Scan for the cell matching the given text and deliver its [X, Y] coordinate at center. 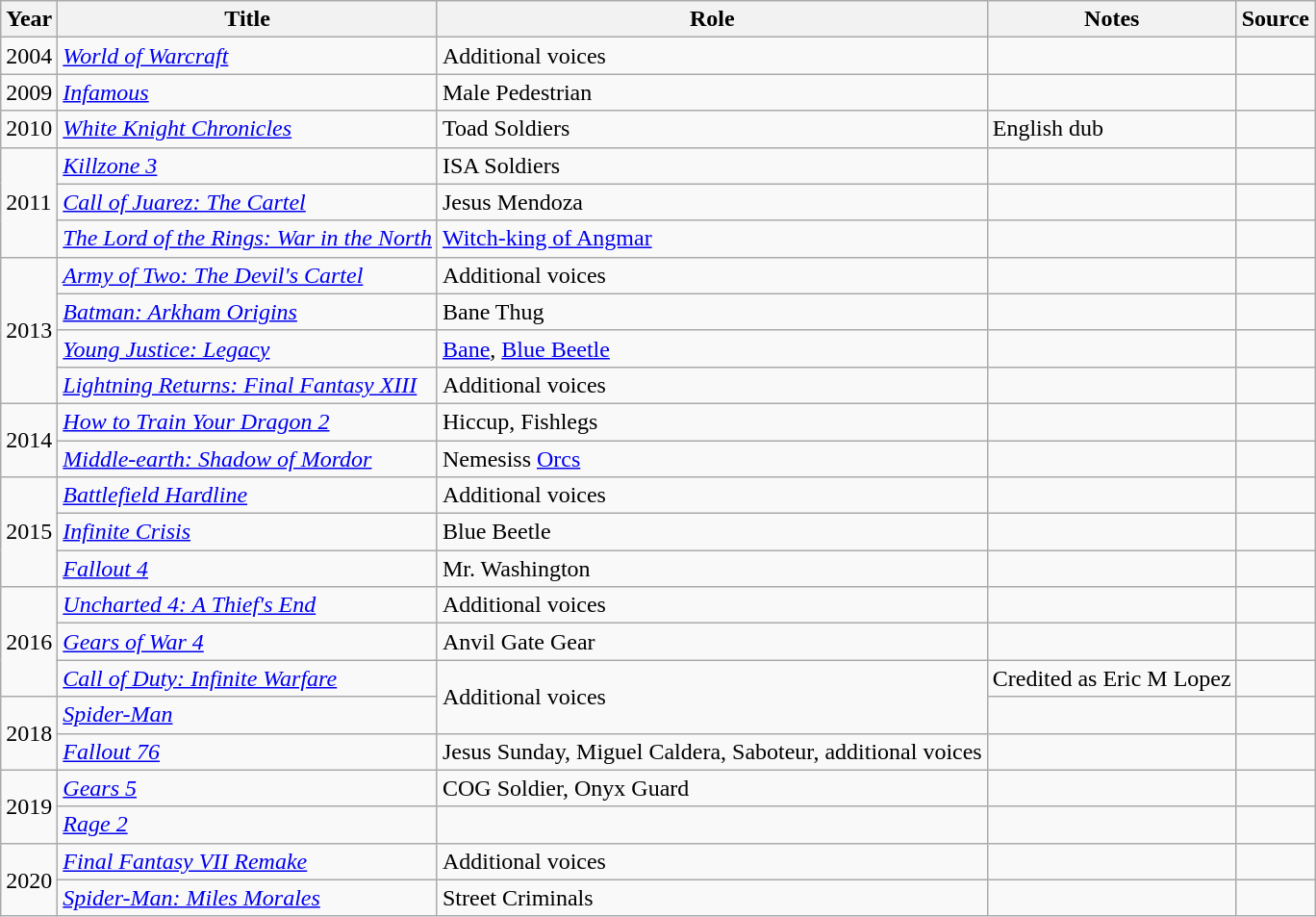
Jesus Mendoza [712, 202]
2019 [29, 806]
White Knight Chronicles [248, 129]
2011 [29, 202]
Gears 5 [248, 788]
Blue Beetle [712, 532]
2014 [29, 440]
The Lord of the Rings: War in the North [248, 239]
Fallout 76 [248, 751]
Street Criminals [712, 898]
2020 [29, 879]
ISA Soldiers [712, 166]
Spider-Man: Miles Morales [248, 898]
Gears of War 4 [248, 642]
2015 [29, 532]
Spider-Man [248, 715]
World of Warcraft [248, 56]
Rage 2 [248, 825]
Toad Soldiers [712, 129]
Witch-king of Angmar [712, 239]
English dub [1112, 129]
Nemesiss Orcs [712, 459]
Source [1276, 19]
2009 [29, 92]
Fallout 4 [248, 569]
Battlefield Hardline [248, 496]
Infinite Crisis [248, 532]
Role [712, 19]
Credited as Eric M Lopez [1112, 678]
Lightning Returns: Final Fantasy XIII [248, 385]
Middle-earth: Shadow of Mordor [248, 459]
Mr. Washington [712, 569]
Male Pedestrian [712, 92]
Army of Two: The Devil's Cartel [248, 275]
Batman: Arkham Origins [248, 312]
COG Soldier, Onyx Guard [712, 788]
Title [248, 19]
2004 [29, 56]
2010 [29, 129]
Final Fantasy VII Remake [248, 861]
Call of Juarez: The Cartel [248, 202]
2018 [29, 733]
Infamous [248, 92]
Jesus Sunday, Miguel Caldera, Saboteur, additional voices [712, 751]
Call of Duty: Infinite Warfare [248, 678]
Year [29, 19]
Bane Thug [712, 312]
Hiccup, Fishlegs [712, 421]
Anvil Gate Gear [712, 642]
How to Train Your Dragon 2 [248, 421]
Killzone 3 [248, 166]
2016 [29, 642]
Uncharted 4: A Thief's End [248, 605]
Bane, Blue Beetle [712, 348]
Young Justice: Legacy [248, 348]
2013 [29, 330]
Notes [1112, 19]
